Detect which cell encompasses the target text, then output its (x, y) center coordinate. 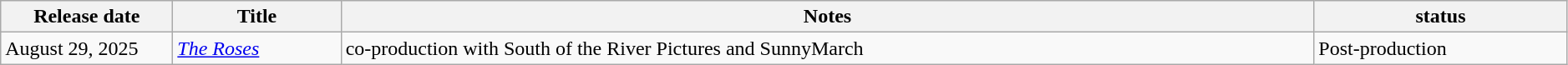
The Roses (257, 48)
co-production with South of the River Pictures and SunnyMarch (827, 48)
status (1440, 17)
Title (257, 17)
August 29, 2025 (87, 48)
Post-production (1440, 48)
Release date (87, 17)
Notes (827, 17)
